Identify which cell holds the provided text, then report its (X, Y) central coordinate. 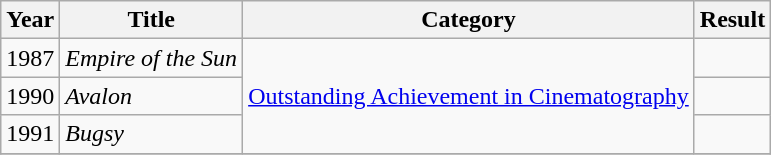
Empire of the Sun (152, 58)
1990 (30, 96)
Result (732, 20)
Category (469, 20)
Bugsy (152, 134)
Year (30, 20)
Title (152, 20)
Outstanding Achievement in Cinematography (469, 96)
1991 (30, 134)
1987 (30, 58)
Avalon (152, 96)
